From the cell containing the given text, extract its center point as [X, Y] coordinate. 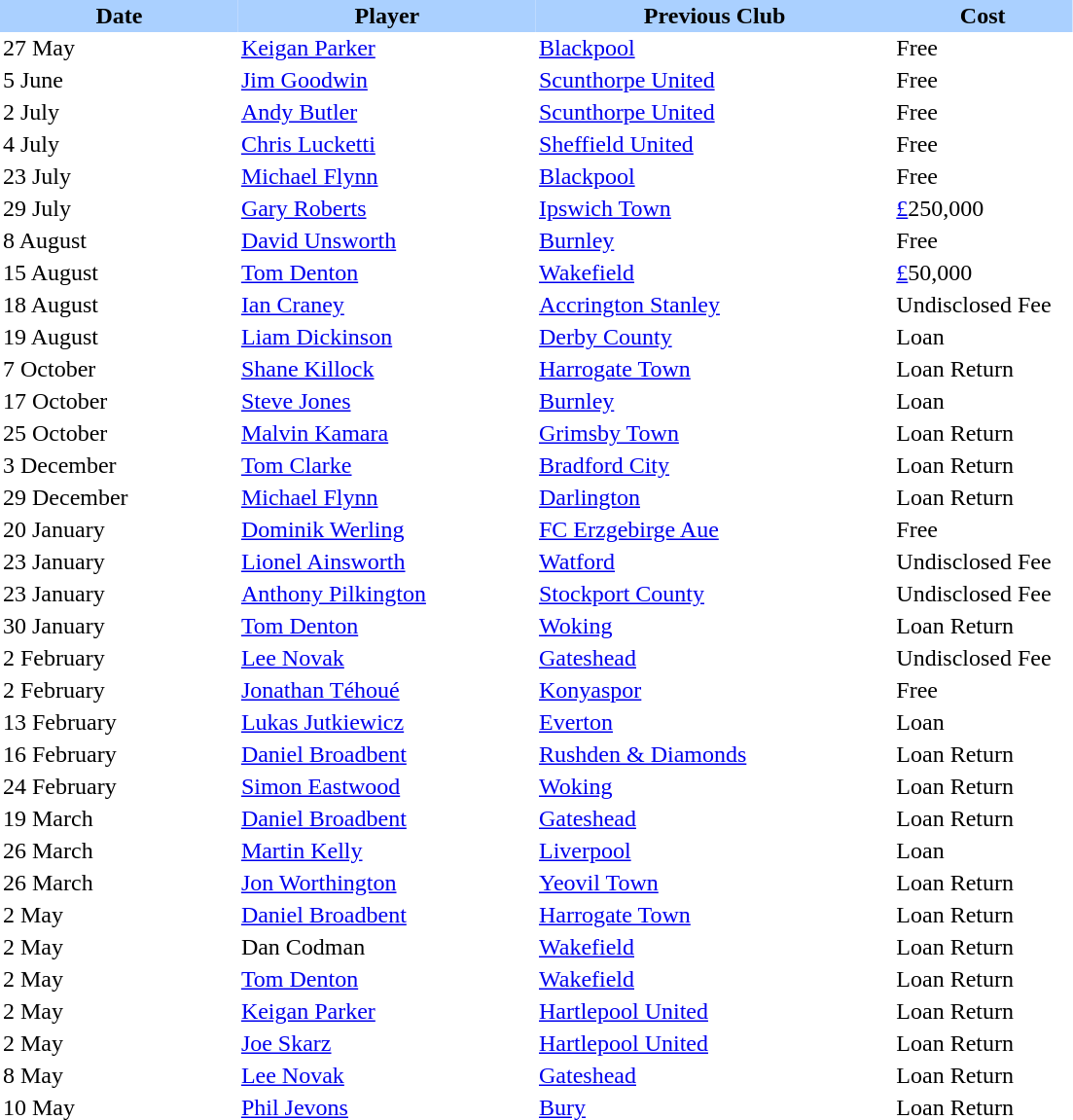
4 July [119, 144]
15 August [119, 272]
Martin Kelly [387, 850]
David Unsworth [387, 241]
13 February [119, 722]
Ian Craney [387, 306]
23 July [119, 177]
3 December [119, 465]
Tom Clarke [387, 465]
25 October [119, 434]
8 August [119, 241]
Shane Killock [387, 370]
2 July [119, 113]
Yeovil Town [714, 884]
Stockport County [714, 594]
8 May [119, 1076]
Lukas Jutkiewicz [387, 722]
Bradford City [714, 465]
Dominik Werling [387, 529]
Dan Codman [387, 948]
Joe Skarz [387, 1043]
Malvin Kamara [387, 434]
£50,000 [983, 272]
Darlington [714, 498]
£250,000 [983, 208]
Simon Eastwood [387, 786]
Liverpool [714, 850]
Everton [714, 722]
20 January [119, 529]
19 August [119, 337]
27 May [119, 49]
Date [119, 16]
Liam Dickinson [387, 337]
16 February [119, 755]
Jon Worthington [387, 884]
Anthony Pilkington [387, 594]
Lionel Ainsworth [387, 562]
Watford [714, 562]
Andy Butler [387, 113]
5 June [119, 80]
Jonathan Téhoué [387, 691]
Konyaspor [714, 691]
Sheffield United [714, 144]
Steve Jones [387, 401]
Rushden & Diamonds [714, 755]
FC Erzgebirge Aue [714, 529]
29 December [119, 498]
Gary Roberts [387, 208]
Jim Goodwin [387, 80]
24 February [119, 786]
Chris Lucketti [387, 144]
Derby County [714, 337]
18 August [119, 306]
30 January [119, 627]
7 October [119, 370]
29 July [119, 208]
Accrington Stanley [714, 306]
19 March [119, 819]
Ipswich Town [714, 208]
Grimsby Town [714, 434]
17 October [119, 401]
Previous Club [714, 16]
Cost [983, 16]
Player [387, 16]
